Find where the given text appears and provide that cell's center as [x, y] coordinate. 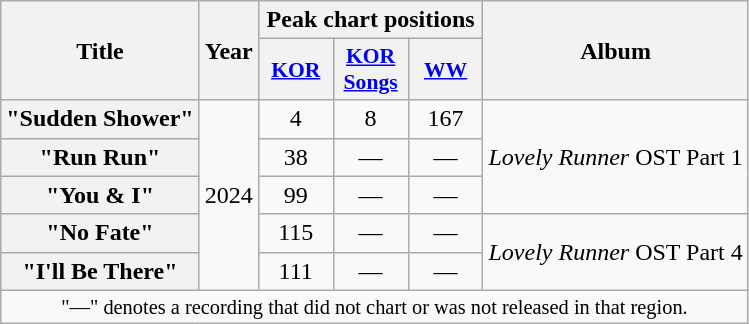
WW [446, 70]
"I'll Be There" [100, 271]
Album [616, 50]
Title [100, 50]
Peak chart positions [370, 20]
Year [228, 50]
115 [296, 233]
4 [296, 119]
"Run Run" [100, 157]
111 [296, 271]
"—" denotes a recording that did not chart or was not released in that region. [374, 307]
99 [296, 195]
167 [446, 119]
2024 [228, 195]
"You & I" [100, 195]
Lovely Runner OST Part 1 [616, 157]
KORSongs [370, 70]
"No Fate" [100, 233]
8 [370, 119]
38 [296, 157]
"Sudden Shower" [100, 119]
KOR [296, 70]
Lovely Runner OST Part 4 [616, 252]
